Extract the (X, Y) coordinate from the center of the cell holding the provided text.  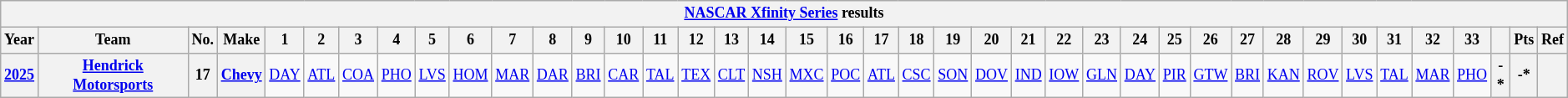
GTW (1211, 75)
IND (1029, 75)
9 (588, 40)
31 (1394, 40)
33 (1473, 40)
23 (1102, 40)
CAR (624, 75)
POC (846, 75)
MXC (807, 75)
Hendrick Motorsports (113, 75)
11 (660, 40)
ROV (1323, 75)
30 (1359, 40)
5 (432, 40)
Chevy (241, 75)
CLT (731, 75)
6 (471, 40)
26 (1211, 40)
CSC (917, 75)
15 (807, 40)
KAN (1283, 75)
22 (1064, 40)
2 (321, 40)
12 (696, 40)
Team (113, 40)
10 (624, 40)
DAR (553, 75)
3 (359, 40)
18 (917, 40)
20 (992, 40)
24 (1140, 40)
IOW (1064, 75)
29 (1323, 40)
PIR (1174, 75)
NASCAR Xfinity Series results (784, 13)
COA (359, 75)
27 (1247, 40)
19 (953, 40)
SON (953, 75)
32 (1433, 40)
Year (20, 40)
HOM (471, 75)
GLN (1102, 75)
NSH (766, 75)
DOV (992, 75)
No. (202, 40)
13 (731, 40)
25 (1174, 40)
8 (553, 40)
Pts (1525, 40)
7 (513, 40)
TEX (696, 75)
2025 (20, 75)
21 (1029, 40)
28 (1283, 40)
Ref (1553, 40)
Make (241, 40)
16 (846, 40)
4 (396, 40)
1 (285, 40)
14 (766, 40)
